Locate the cell with the specified text and output its [X, Y] center coordinate. 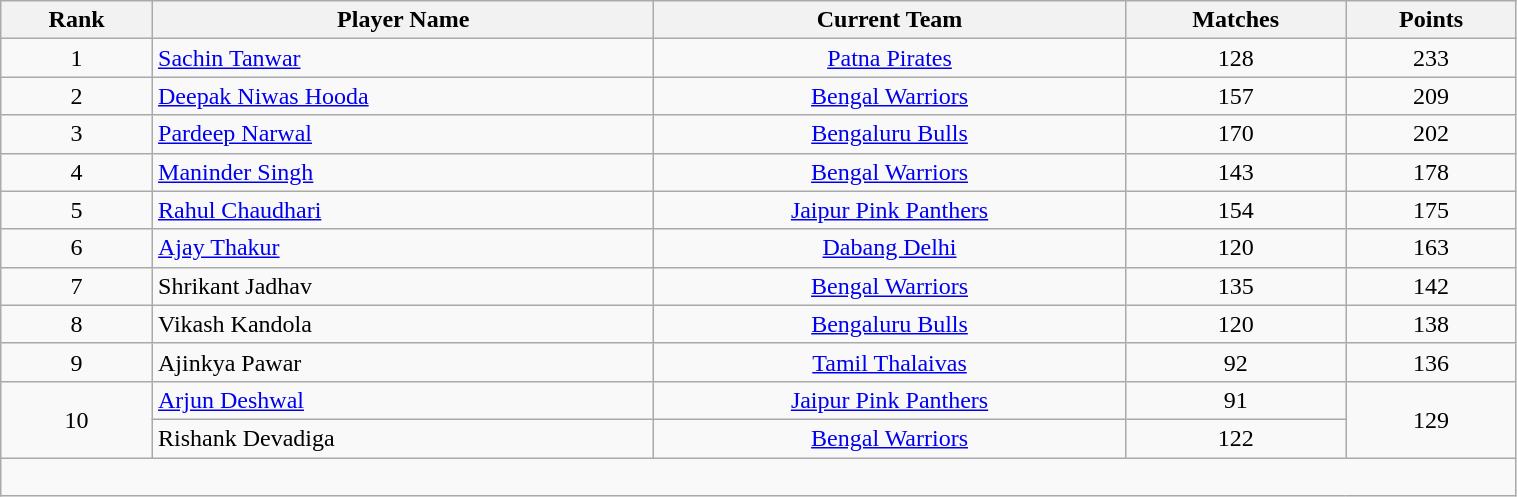
202 [1431, 134]
138 [1431, 324]
4 [77, 172]
2 [77, 96]
178 [1431, 172]
Vikash Kandola [404, 324]
233 [1431, 58]
6 [77, 248]
Current Team [890, 20]
154 [1236, 210]
163 [1431, 248]
3 [77, 134]
175 [1431, 210]
8 [77, 324]
1 [77, 58]
Patna Pirates [890, 58]
142 [1431, 286]
170 [1236, 134]
Arjun Deshwal [404, 400]
5 [77, 210]
10 [77, 419]
135 [1236, 286]
122 [1236, 438]
Rank [77, 20]
Tamil Thalaivas [890, 362]
Ajay Thakur [404, 248]
Shrikant Jadhav [404, 286]
136 [1431, 362]
9 [77, 362]
91 [1236, 400]
Player Name [404, 20]
Dabang Delhi [890, 248]
129 [1431, 419]
Matches [1236, 20]
92 [1236, 362]
Rahul Chaudhari [404, 210]
Maninder Singh [404, 172]
157 [1236, 96]
Sachin Tanwar [404, 58]
128 [1236, 58]
Ajinkya Pawar [404, 362]
Deepak Niwas Hooda [404, 96]
143 [1236, 172]
209 [1431, 96]
Rishank Devadiga [404, 438]
7 [77, 286]
Points [1431, 20]
Pardeep Narwal [404, 134]
